For the text-containing cell, return its midpoint in [X, Y] coordinate format. 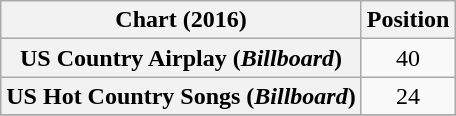
US Hot Country Songs (Billboard) [181, 96]
40 [408, 58]
Position [408, 20]
US Country Airplay (Billboard) [181, 58]
24 [408, 96]
Chart (2016) [181, 20]
